Search for the cell housing the specified text and yield its (X, Y) center coordinate. 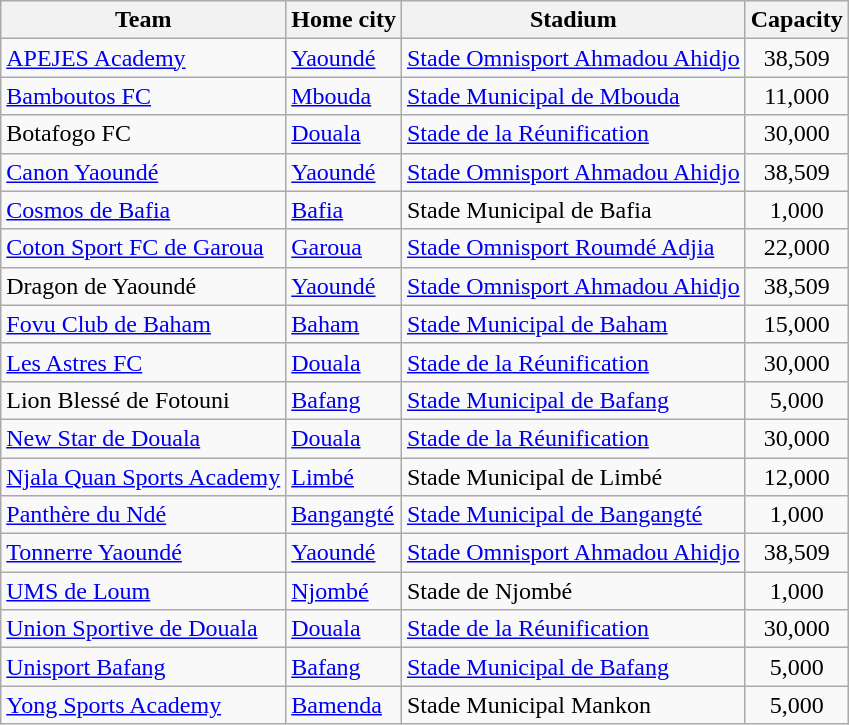
Stade Municipal de Bangangté (573, 515)
Mbouda (344, 96)
Stade Municipal de Baham (573, 324)
Canon Yaoundé (144, 172)
Stade Municipal de Mbouda (573, 96)
Unisport Bafang (144, 667)
Njala Quan Sports Academy (144, 477)
Lion Blessé de Fotouni (144, 400)
Garoua (344, 248)
Dragon de Yaoundé (144, 286)
Bafia (344, 210)
UMS de Loum (144, 591)
Njombé (344, 591)
Stade Municipal de Bafia (573, 210)
Les Astres FC (144, 362)
Bamenda (344, 705)
Union Sportive de Douala (144, 629)
Yong Sports Academy (144, 705)
Home city (344, 20)
New Star de Douala (144, 438)
Stade de Njombé (573, 591)
22,000 (796, 248)
Limbé (344, 477)
Panthère du Ndé (144, 515)
Team (144, 20)
15,000 (796, 324)
Stade Municipal de Limbé (573, 477)
11,000 (796, 96)
Botafogo FC (144, 134)
Tonnerre Yaoundé (144, 553)
12,000 (796, 477)
Cosmos de Bafia (144, 210)
Bamboutos FC (144, 96)
Stade Omnisport Roumdé Adjia (573, 248)
Baham (344, 324)
Stade Municipal Mankon (573, 705)
Fovu Club de Baham (144, 324)
Capacity (796, 20)
Bangangté (344, 515)
APEJES Academy (144, 58)
Stadium (573, 20)
Coton Sport FC de Garoua (144, 248)
